Capture the cell that displays the provided text and extract its (x, y) central coordinate. 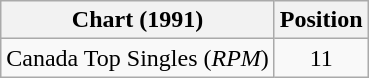
Position (321, 20)
Canada Top Singles (RPM) (138, 58)
Chart (1991) (138, 20)
11 (321, 58)
